Return [x, y] of the center of cell containing provided text 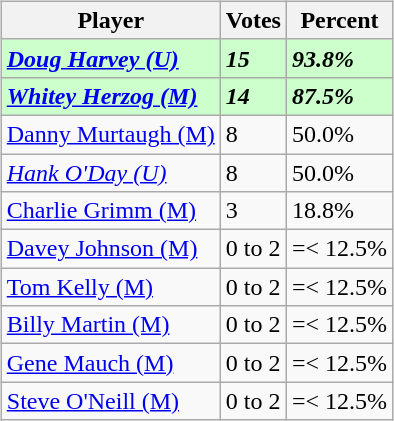
Billy Martin (M) [110, 325]
3 [253, 211]
Steve O'Neill (M) [110, 401]
Player [110, 20]
15 [253, 58]
Danny Murtaugh (M) [110, 134]
87.5% [339, 96]
93.8% [339, 58]
18.8% [339, 211]
Votes [253, 20]
Hank O'Day (U) [110, 173]
Davey Johnson (M) [110, 249]
Tom Kelly (M) [110, 287]
Percent [339, 20]
14 [253, 96]
Gene Mauch (M) [110, 363]
Charlie Grimm (M) [110, 211]
Doug Harvey (U) [110, 58]
Whitey Herzog (M) [110, 96]
